From the cell containing the given text, extract its center point as [x, y] coordinate. 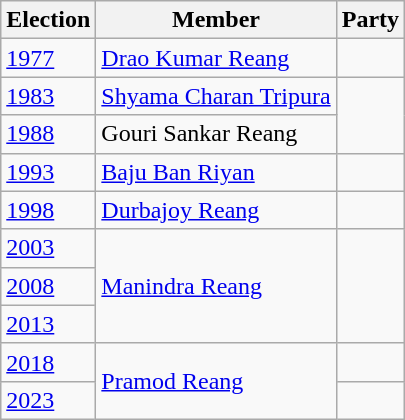
Election [48, 20]
Party [370, 20]
2018 [48, 362]
2023 [48, 400]
1977 [48, 58]
Pramod Reang [216, 381]
1983 [48, 96]
2013 [48, 324]
Drao Kumar Reang [216, 58]
Gouri Sankar Reang [216, 134]
Shyama Charan Tripura [216, 96]
Manindra Reang [216, 286]
Durbajoy Reang [216, 210]
Member [216, 20]
Baju Ban Riyan [216, 172]
2008 [48, 286]
2003 [48, 248]
1993 [48, 172]
1988 [48, 134]
1998 [48, 210]
